Capture the cell that displays the provided text and extract its (x, y) central coordinate. 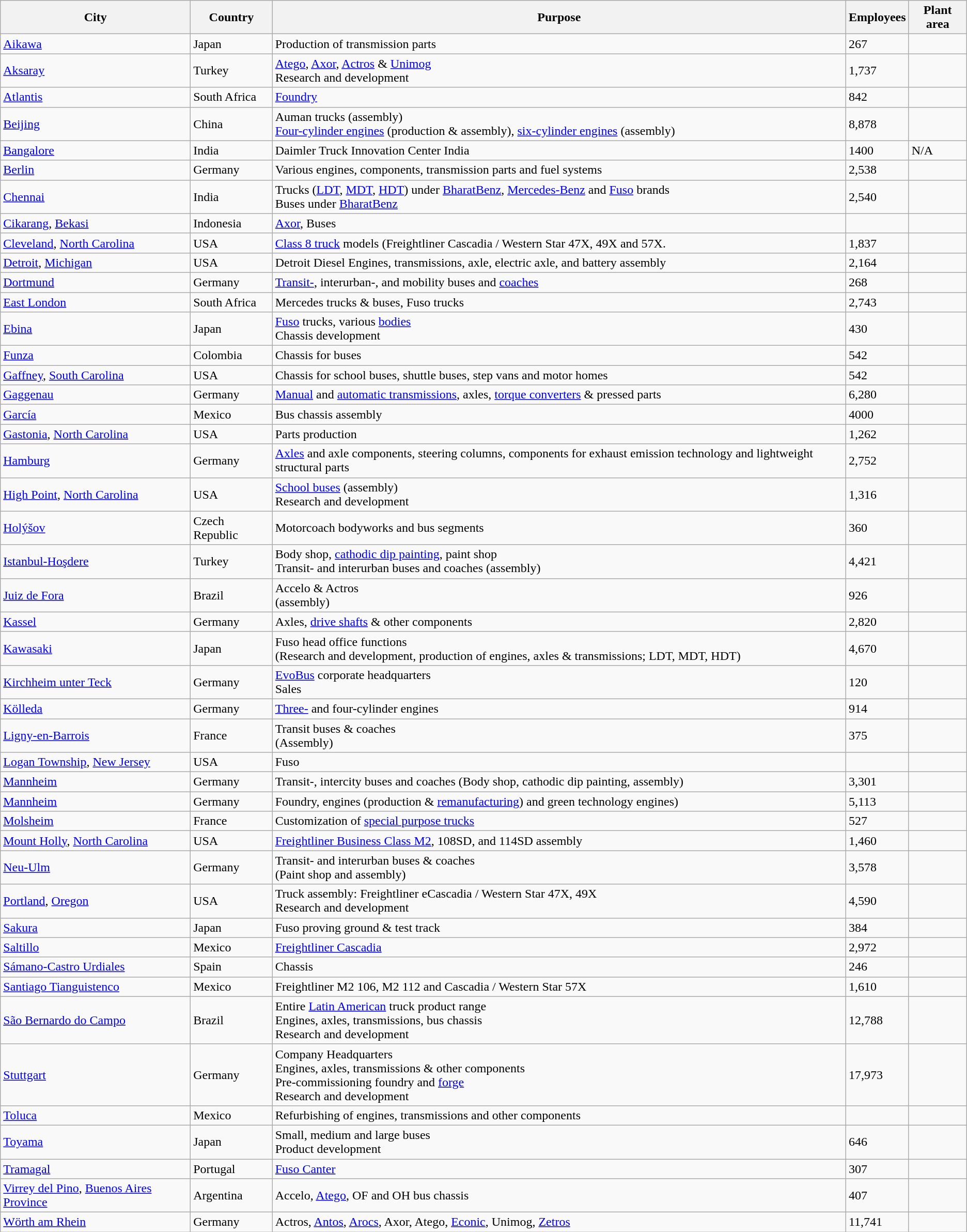
1,460 (877, 841)
Bus chassis assembly (559, 414)
360 (877, 528)
Entire Latin American truck product rangeEngines, axles, transmissions, bus chassisResearch and development (559, 1020)
García (96, 414)
Sámano-Castro Urdiales (96, 967)
Kölleda (96, 709)
Detroit Diesel Engines, transmissions, axle, electric axle, and battery assembly (559, 263)
Kassel (96, 622)
1,316 (877, 494)
Kirchheim unter Teck (96, 682)
Country (231, 18)
2,743 (877, 302)
Purpose (559, 18)
1,262 (877, 434)
Ebina (96, 329)
Transit buses & coaches(Assembly) (559, 735)
3,301 (877, 782)
Chassis (559, 967)
Gaffney, South Carolina (96, 375)
Various engines, components, transmission parts and fuel systems (559, 170)
5,113 (877, 802)
EvoBus corporate headquartersSales (559, 682)
Dortmund (96, 282)
Axles, drive shafts & other components (559, 622)
São Bernardo do Campo (96, 1020)
Accelo & Actros(assembly) (559, 595)
6,280 (877, 395)
Wörth am Rhein (96, 1222)
12,788 (877, 1020)
Santiago Tianguistenco (96, 987)
2,820 (877, 622)
Logan Township, New Jersey (96, 762)
Portland, Oregon (96, 901)
Kawasaki (96, 648)
Transit-, intercity buses and coaches (Body shop, cathodic dip painting, assembly) (559, 782)
Auman trucks (assembly) Four-cylinder engines (production & assembly), six-cylinder engines (assembly) (559, 124)
Colombia (231, 356)
Czech Republic (231, 528)
926 (877, 595)
307 (877, 1168)
2,752 (877, 461)
Cleveland, North Carolina (96, 243)
Class 8 truck models (Freightliner Cascadia / Western Star 47X, 49X and 57X. (559, 243)
268 (877, 282)
Truck assembly: Freightliner eCascadia / Western Star 47X, 49XResearch and development (559, 901)
Transit- and interurban buses & coaches(Paint shop and assembly) (559, 867)
246 (877, 967)
Chassis for school buses, shuttle buses, step vans and motor homes (559, 375)
Motorcoach bodyworks and bus segments (559, 528)
Toyama (96, 1142)
Parts production (559, 434)
Molsheim (96, 821)
Freightliner Business Class M2, 108SD, and 114SD assembly (559, 841)
Toluca (96, 1115)
Cikarang, Bekasi (96, 223)
Bangalore (96, 150)
Aksaray (96, 70)
2,540 (877, 196)
842 (877, 97)
Neu-Ulm (96, 867)
1,737 (877, 70)
Portugal (231, 1168)
1,610 (877, 987)
Juiz de Fora (96, 595)
Foundry, engines (production & remanufacturing) and green technology engines) (559, 802)
Freightliner Cascadia (559, 947)
Virrey del Pino, Buenos Aires Province (96, 1196)
Production of transmission parts (559, 44)
Plant area (938, 18)
Fuso Canter (559, 1168)
Fuso trucks, various bodies Chassis development (559, 329)
Argentina (231, 1196)
Istanbul-Hoşdere (96, 561)
3,578 (877, 867)
Foundry (559, 97)
Beijing (96, 124)
China (231, 124)
Hamburg (96, 461)
267 (877, 44)
Indonesia (231, 223)
914 (877, 709)
384 (877, 928)
646 (877, 1142)
School buses (assembly) Research and development (559, 494)
Spain (231, 967)
Atlantis (96, 97)
375 (877, 735)
Customization of special purpose trucks (559, 821)
11,741 (877, 1222)
Refurbishing of engines, transmissions and other components (559, 1115)
4,421 (877, 561)
Mercedes trucks & buses, Fuso trucks (559, 302)
17,973 (877, 1075)
Aikawa (96, 44)
Gastonia, North Carolina (96, 434)
Mount Holly, North Carolina (96, 841)
City (96, 18)
Chassis for buses (559, 356)
430 (877, 329)
Accelo, Atego, OF and OH bus chassis (559, 1196)
Employees (877, 18)
Company HeadquartersEngines, axles, transmissions & other components Pre-commissioning foundry and forgeResearch and development (559, 1075)
Daimler Truck Innovation Center India (559, 150)
Axor, Buses (559, 223)
Saltillo (96, 947)
East London (96, 302)
4000 (877, 414)
2,538 (877, 170)
Manual and automatic transmissions, axles, torque converters & pressed parts (559, 395)
Gaggenau (96, 395)
120 (877, 682)
Body shop, cathodic dip painting, paint shopTransit- and interurban buses and coaches (assembly) (559, 561)
Stuttgart (96, 1075)
4,590 (877, 901)
Tramagal (96, 1168)
8,878 (877, 124)
Actros, Antos, Arocs, Axor, Atego, Econic, Unimog, Zetros (559, 1222)
Three- and four-cylinder engines (559, 709)
Ligny-en-Barrois (96, 735)
527 (877, 821)
407 (877, 1196)
1,837 (877, 243)
Fuso (559, 762)
2,164 (877, 263)
High Point, North Carolina (96, 494)
Freightliner M2 106, M2 112 and Cascadia / Western Star 57X (559, 987)
Trucks (LDT, MDT, HDT) under BharatBenz, Mercedes-Benz and Fuso brandsBuses under BharatBenz (559, 196)
Atego, Axor, Actros & Unimog Research and development (559, 70)
Sakura (96, 928)
Small, medium and large busesProduct development (559, 1142)
Detroit, Michigan (96, 263)
Funza (96, 356)
N/A (938, 150)
4,670 (877, 648)
Berlin (96, 170)
Chennai (96, 196)
Axles and axle components, steering columns, components for exhaust emission technology and lightweight structural parts (559, 461)
Holýšov (96, 528)
Fuso head office functions(Research and development, production of engines, axles & transmissions; LDT, MDT, HDT) (559, 648)
2,972 (877, 947)
1400 (877, 150)
Fuso proving ground & test track (559, 928)
Transit-, interurban-, and mobility buses and coaches (559, 282)
